Locate the cell with the specified text and output its [x, y] center coordinate. 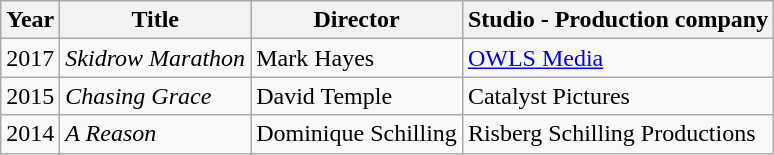
Dominique Schilling [357, 134]
A Reason [156, 134]
Risberg Schilling Productions [618, 134]
Title [156, 20]
2014 [30, 134]
Mark Hayes [357, 58]
Director [357, 20]
2017 [30, 58]
2015 [30, 96]
Year [30, 20]
OWLS Media [618, 58]
Catalyst Pictures [618, 96]
Chasing Grace [156, 96]
Skidrow Marathon [156, 58]
David Temple [357, 96]
Studio - Production company [618, 20]
